Capture the cell that displays the provided text and extract its [x, y] central coordinate. 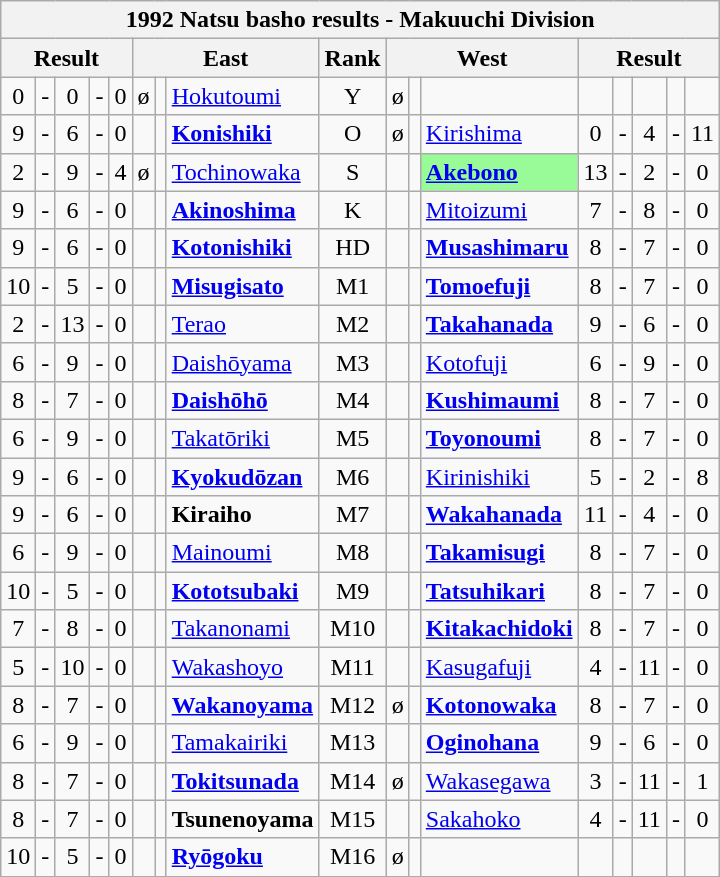
Misugisato [242, 286]
Sakahoko [499, 819]
Kotonowaka [499, 705]
Kirinishiki [499, 477]
Wakashoyo [242, 667]
Kototsubaki [242, 591]
M7 [352, 515]
Kotonishiki [242, 248]
Wakanoyama [242, 705]
S [352, 172]
M5 [352, 438]
M8 [352, 553]
Takanonami [242, 629]
M14 [352, 781]
Akinoshima [242, 210]
Kitakachidoki [499, 629]
East [226, 58]
Wakasegawa [499, 781]
Hokutoumi [242, 96]
O [352, 134]
Kirishima [499, 134]
M11 [352, 667]
HD [352, 248]
1 [702, 781]
Daishōyama [242, 362]
M16 [352, 857]
Tatsuhikari [499, 591]
K [352, 210]
Tsunenoyama [242, 819]
Tamakairiki [242, 743]
Kotofuji [499, 362]
Kasugafuji [499, 667]
Konishiki [242, 134]
Rank [352, 58]
M12 [352, 705]
M15 [352, 819]
M2 [352, 324]
Wakahanada [499, 515]
Toyonoumi [499, 438]
Mainoumi [242, 553]
Takahanada [499, 324]
M1 [352, 286]
Takatōriki [242, 438]
Ryōgoku [242, 857]
M4 [352, 400]
M3 [352, 362]
Kyokudōzan [242, 477]
Terao [242, 324]
M6 [352, 477]
Akebono [499, 172]
M9 [352, 591]
Y [352, 96]
Kiraiho [242, 515]
Tokitsunada [242, 781]
Daishōhō [242, 400]
M10 [352, 629]
3 [596, 781]
Tochinowaka [242, 172]
West [482, 58]
Takamisugi [499, 553]
M13 [352, 743]
Tomoefuji [499, 286]
1992 Natsu basho results - Makuuchi Division [360, 20]
Kushimaumi [499, 400]
Musashimaru [499, 248]
Mitoizumi [499, 210]
Oginohana [499, 743]
